Locate the cell with the specified text and output its [x, y] center coordinate. 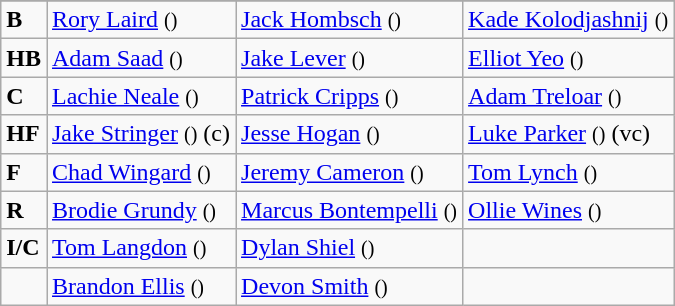
Chad Wingard () [140, 172]
Jake Lever () [350, 58]
Brodie Grundy () [140, 210]
Kade Kolodjashnij () [568, 20]
Lachie Neale () [140, 96]
Tom Lynch () [568, 172]
Dylan Shiel () [350, 248]
Devon Smith () [350, 286]
Jake Stringer () (c) [140, 134]
Jeremy Cameron () [350, 172]
F [24, 172]
Brandon Ellis () [140, 286]
Elliot Yeo () [568, 58]
Luke Parker () (vc) [568, 134]
HF [24, 134]
R [24, 210]
B [24, 20]
Jack Hombsch () [350, 20]
I/C [24, 248]
Ollie Wines () [568, 210]
Rory Laird () [140, 20]
HB [24, 58]
Adam Treloar () [568, 96]
Marcus Bontempelli () [350, 210]
C [24, 96]
Adam Saad () [140, 58]
Tom Langdon () [140, 248]
Patrick Cripps () [350, 96]
Jesse Hogan () [350, 134]
